Return the [X, Y] coordinate for the center point of the cell that contains the specified text.  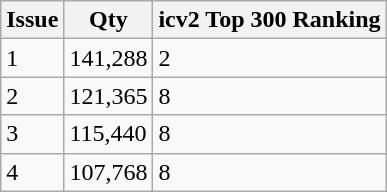
4 [32, 172]
Issue [32, 20]
115,440 [108, 134]
icv2 Top 300 Ranking [270, 20]
107,768 [108, 172]
141,288 [108, 58]
3 [32, 134]
Qty [108, 20]
1 [32, 58]
121,365 [108, 96]
